Search for the cell housing the specified text and yield its [x, y] center coordinate. 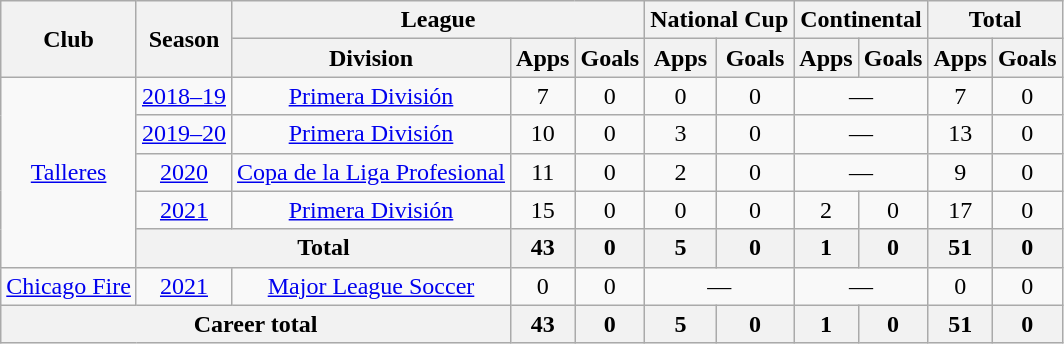
15 [543, 210]
2018–19 [184, 96]
Division [372, 58]
Club [69, 39]
17 [960, 210]
3 [681, 134]
Career total [256, 324]
League [438, 20]
2019–20 [184, 134]
Continental [861, 20]
9 [960, 172]
Talleres [69, 172]
10 [543, 134]
Copa de la Liga Profesional [372, 172]
Major League Soccer [372, 286]
National Cup [720, 20]
13 [960, 134]
2020 [184, 172]
Season [184, 39]
Chicago Fire [69, 286]
11 [543, 172]
